Return the [x, y] coordinate for the center point of the cell that contains the specified text.  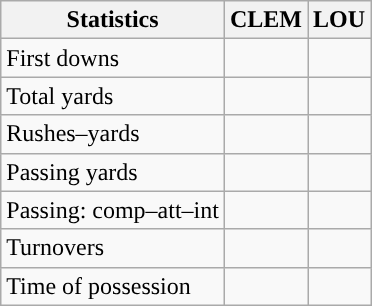
Total yards [113, 96]
LOU [340, 20]
CLEM [266, 20]
Rushes–yards [113, 134]
Passing yards [113, 172]
Statistics [113, 20]
Passing: comp–att–int [113, 210]
Turnovers [113, 248]
Time of possession [113, 286]
First downs [113, 58]
